Search for the cell housing the specified text and yield its (x, y) center coordinate. 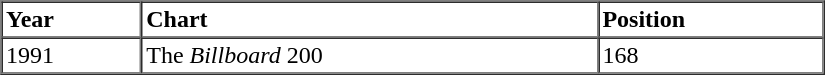
Year (72, 20)
The Billboard 200 (370, 56)
168 (711, 56)
1991 (72, 56)
Chart (370, 20)
Position (711, 20)
